For the text-containing cell, return its midpoint in (X, Y) coordinate format. 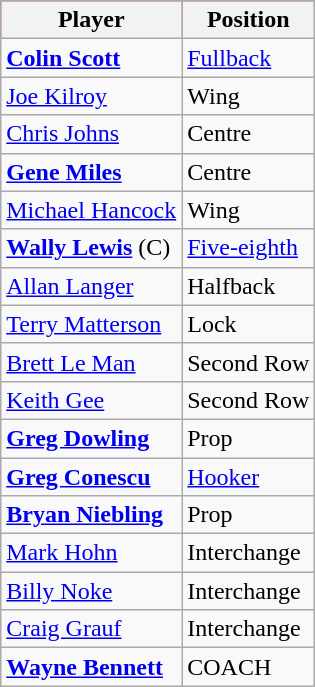
Colin Scott (92, 58)
Halfback (248, 286)
Lock (248, 324)
Fullback (248, 58)
Hooker (248, 477)
Player (92, 20)
Michael Hancock (92, 210)
COACH (248, 667)
Allan Langer (92, 286)
Chris Johns (92, 134)
Greg Conescu (92, 477)
Joe Kilroy (92, 96)
Bryan Niebling (92, 515)
Wayne Bennett (92, 667)
Billy Noke (92, 591)
Brett Le Man (92, 362)
Keith Gee (92, 400)
Wally Lewis (C) (92, 248)
Craig Grauf (92, 629)
Gene Miles (92, 172)
Position (248, 20)
Mark Hohn (92, 553)
Five-eighth (248, 248)
Greg Dowling (92, 438)
Terry Matterson (92, 324)
